For the text-containing cell, return its midpoint in (X, Y) coordinate format. 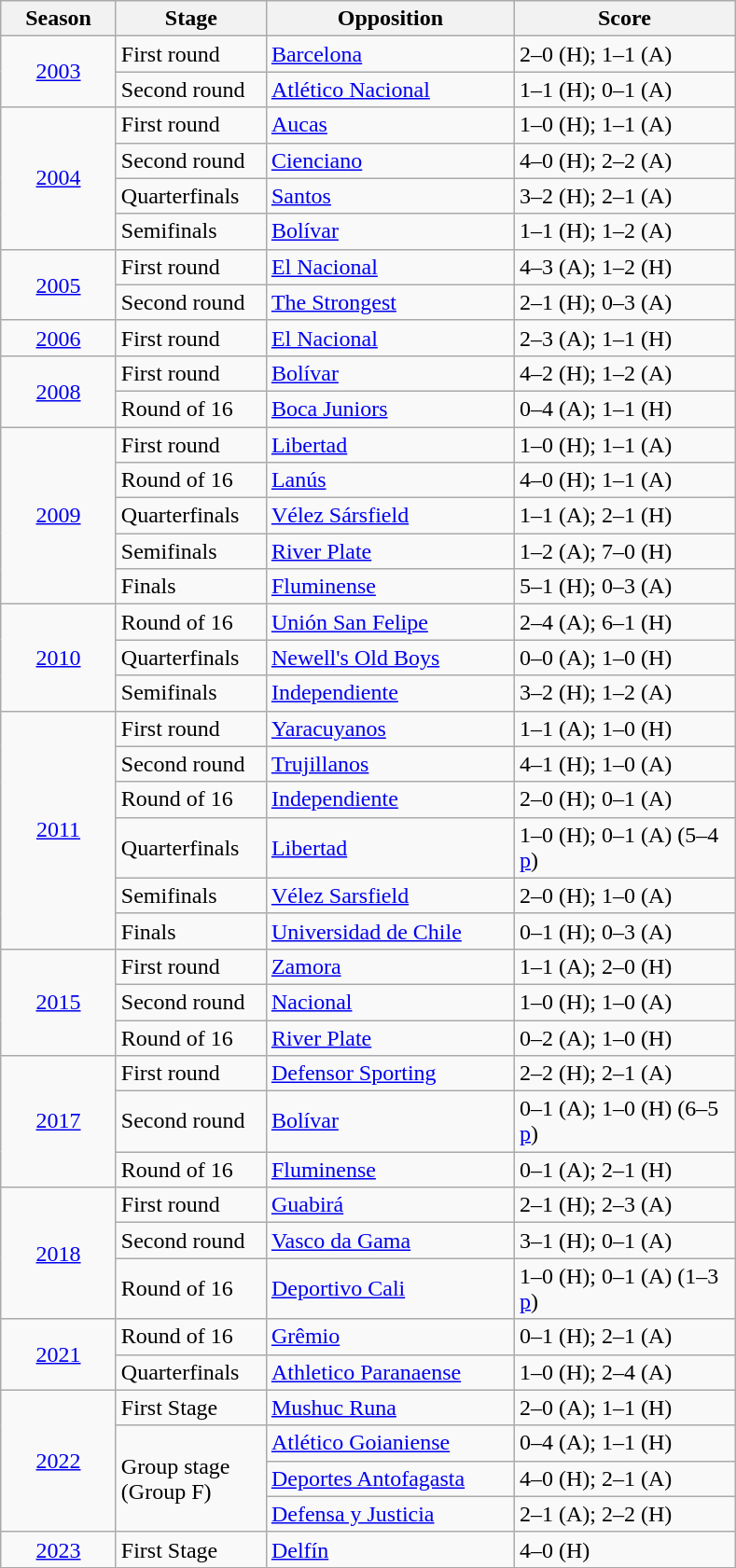
2–0 (A); 1–1 (H) (624, 1408)
4–0 (H) (624, 1549)
3–2 (H); 1–2 (A) (624, 693)
2023 (59, 1549)
2–1 (A); 2–2 (H) (624, 1514)
1–2 (A); 7–0 (H) (624, 551)
Aucas (390, 125)
2018 (59, 1254)
1–1 (H); 0–1 (A) (624, 90)
2015 (59, 1002)
Atlético Nacional (390, 90)
Atlético Goianiense (390, 1443)
2021 (59, 1354)
2011 (59, 830)
Vélez Sarsfield (390, 895)
2022 (59, 1461)
Score (624, 19)
2006 (59, 338)
2009 (59, 516)
0–0 (A); 1–0 (H) (624, 658)
Santos (390, 196)
Mushuc Runa (390, 1408)
2–1 (H); 0–3 (A) (624, 302)
2–0 (H); 1–1 (A) (624, 54)
1–0 (H); 0–1 (A) (5–4 p) (624, 847)
2–3 (A); 1–1 (H) (624, 338)
2010 (59, 658)
Newell's Old Boys (390, 658)
Cienciano (390, 160)
1–1 (A); 1–0 (H) (624, 728)
0–1 (A); 1–0 (H) (6–5 p) (624, 1121)
4–3 (A); 1–2 (H) (624, 267)
2017 (59, 1121)
2005 (59, 284)
1–1 (A); 2–0 (H) (624, 966)
Trujillanos (390, 764)
Lanús (390, 480)
1–1 (H); 1–2 (A) (624, 231)
3–1 (H); 0–1 (A) (624, 1241)
Season (59, 19)
Athletico Paranaense (390, 1372)
Vasco da Gama (390, 1241)
Defensor Sporting (390, 1074)
2008 (59, 391)
Yaracuyanos (390, 728)
2–0 (H); 0–1 (A) (624, 799)
4–0 (H); 2–1 (A) (624, 1478)
Vélez Sársfield (390, 516)
0–2 (A); 1–0 (H) (624, 1038)
4–0 (H); 1–1 (A) (624, 480)
Opposition (390, 19)
4–1 (H); 1–0 (A) (624, 764)
2–1 (H); 2–3 (A) (624, 1205)
1–0 (H); 2–4 (A) (624, 1372)
Defensa y Justicia (390, 1514)
Boca Juniors (390, 409)
Grêmio (390, 1337)
Nacional (390, 1002)
Guabirá (390, 1205)
0–1 (H); 0–3 (A) (624, 931)
2–0 (H); 1–0 (A) (624, 895)
Deportes Antofagasta (390, 1478)
Deportivo Cali (390, 1289)
1–1 (A); 2–1 (H) (624, 516)
The Strongest (390, 302)
Zamora (390, 966)
Universidad de Chile (390, 931)
0–1 (H); 2–1 (A) (624, 1337)
2–2 (H); 2–1 (A) (624, 1074)
Group stage(Group F) (190, 1478)
Delfín (390, 1549)
2003 (59, 72)
Unión San Felipe (390, 622)
4–0 (H); 2–2 (A) (624, 160)
1–0 (H); 1–0 (A) (624, 1002)
4–2 (H); 1–2 (A) (624, 373)
Stage (190, 19)
3–2 (H); 2–1 (A) (624, 196)
2004 (59, 178)
0–1 (A); 2–1 (H) (624, 1170)
Barcelona (390, 54)
2–4 (A); 6–1 (H) (624, 622)
5–1 (H); 0–3 (A) (624, 587)
1–0 (H); 0–1 (A) (1–3 p) (624, 1289)
